Determine the [X, Y] coordinate at the center of the cell enclosing the given text.  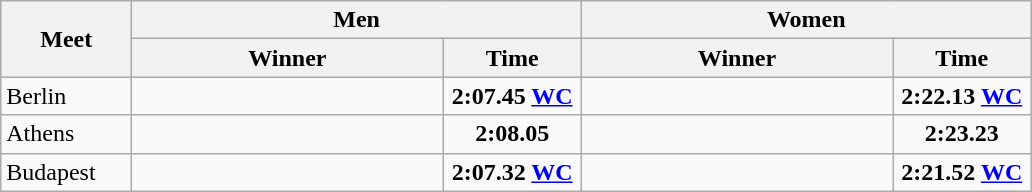
2:08.05 [512, 134]
2:22.13 WC [962, 96]
2:23.23 [962, 134]
Budapest [66, 172]
Berlin [66, 96]
2:21.52 WC [962, 172]
Meet [66, 39]
Women [806, 20]
2:07.32 WC [512, 172]
Athens [66, 134]
Men [357, 20]
2:07.45 WC [512, 96]
